Output the [X, Y] coordinate of the center of the cell containing the given text.  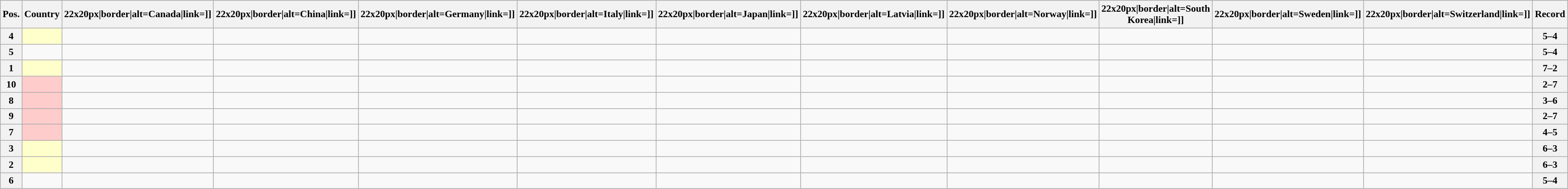
22x20px|border|alt=Sweden|link=]] [1288, 14]
4–5 [1550, 133]
6 [11, 181]
Record [1550, 14]
1 [11, 69]
22x20px|border|alt=Italy|link=]] [587, 14]
7–2 [1550, 69]
22x20px|border|alt=Switzerland|link=]] [1448, 14]
3–6 [1550, 101]
22x20px|border|alt=Canada|link=]] [138, 14]
5 [11, 52]
22x20px|border|alt=Japan|link=]] [728, 14]
22x20px|border|alt=China|link=]] [286, 14]
3 [11, 149]
4 [11, 36]
7 [11, 133]
Country [42, 14]
2 [11, 165]
22x20px|border|alt=Norway|link=]] [1023, 14]
9 [11, 116]
22x20px|border|alt=South Korea|link=]] [1156, 14]
Pos. [11, 14]
8 [11, 101]
22x20px|border|alt=Latvia|link=]] [874, 14]
10 [11, 84]
22x20px|border|alt=Germany|link=]] [438, 14]
